Pinpoint the cell where the given text exists, returning its [X, Y] midpoint coordinate. 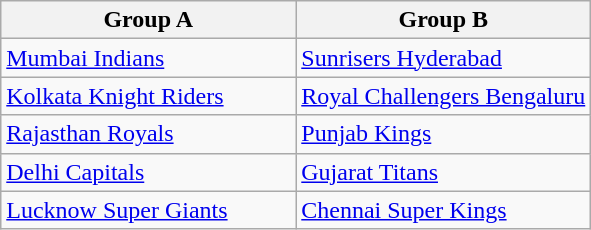
Lucknow Super Giants [148, 210]
Chennai Super Kings [444, 210]
Royal Challengers Bengaluru [444, 96]
Group A [148, 20]
Mumbai Indians [148, 58]
Kolkata Knight Riders [148, 96]
Delhi Capitals [148, 172]
Rajasthan Royals [148, 134]
Sunrisers Hyderabad [444, 58]
Group B [444, 20]
Gujarat Titans [444, 172]
Punjab Kings [444, 134]
